For the text-containing cell, return its midpoint in (X, Y) coordinate format. 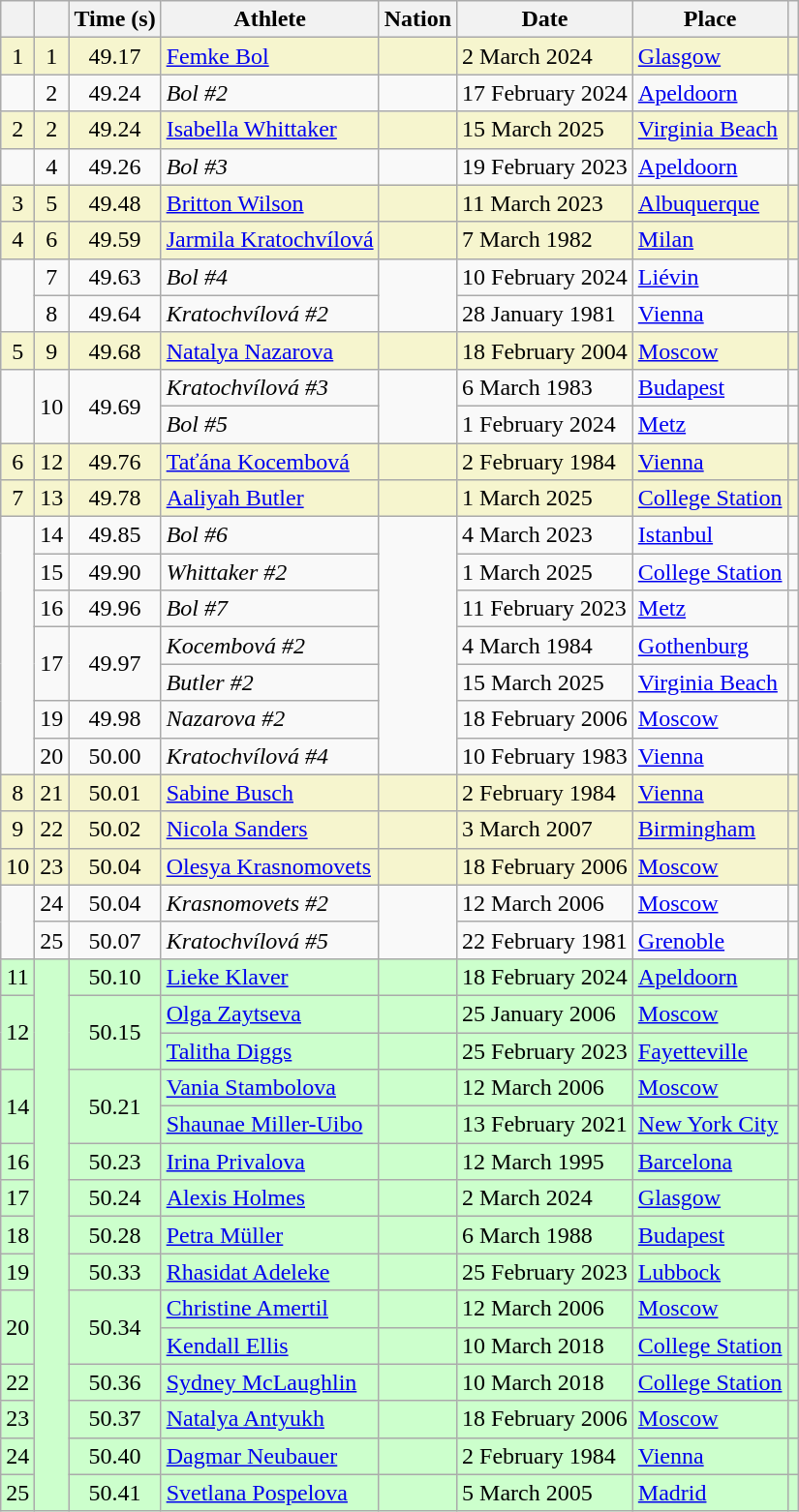
Natalya Nazarova (269, 350)
5 March 2005 (545, 1493)
Shaunae Miller-Uibo (269, 1125)
49.26 (114, 166)
Lubbock (710, 1272)
11 (17, 977)
50.10 (114, 977)
3 (17, 203)
Petra Müller (269, 1235)
Olesya Krasnomovets (269, 866)
Sabine Busch (269, 793)
Talitha Diggs (269, 1050)
Birmingham (710, 830)
Kratochvílová #4 (269, 756)
50.40 (114, 1456)
50.24 (114, 1198)
Femke Bol (269, 56)
Svetlana Pospelova (269, 1493)
Taťána Kocembová (269, 462)
Albuquerque (710, 203)
7 March 1982 (545, 240)
Kratochvílová #3 (269, 387)
Grenoble (710, 940)
4 March 2023 (545, 535)
Butler #2 (269, 682)
50.34 (114, 1327)
Barcelona (710, 1162)
21 (52, 793)
Bol #6 (269, 535)
Bol #7 (269, 609)
49.48 (114, 203)
Vania Stambolova (269, 1088)
50.07 (114, 940)
1 February 2024 (545, 424)
18 February 2024 (545, 977)
Jarmila Kratochvílová (269, 240)
Sydney McLaughlin (269, 1382)
10 February 1983 (545, 756)
50.15 (114, 1032)
Time (s) (114, 19)
Kocembová #2 (269, 646)
Bol #2 (269, 93)
13 (52, 499)
11 February 2023 (545, 609)
Fayetteville (710, 1050)
Whittaker #2 (269, 572)
49.85 (114, 535)
Nazarova #2 (269, 719)
11 March 2023 (545, 203)
6 March 1983 (545, 387)
15 (52, 572)
Bol #3 (269, 166)
Olga Zaytseva (269, 1013)
49.96 (114, 609)
49.63 (114, 277)
Nation (417, 19)
Madrid (710, 1493)
Alexis Holmes (269, 1198)
49.78 (114, 499)
Athlete (269, 19)
50.37 (114, 1419)
49.17 (114, 56)
50.23 (114, 1162)
Kendall Ellis (269, 1346)
Isabella Whittaker (269, 130)
Date (545, 19)
Irina Privalova (269, 1162)
Nicola Sanders (269, 830)
25 January 2006 (545, 1013)
13 February 2021 (545, 1125)
17 February 2024 (545, 93)
Christine Amertil (269, 1309)
50.02 (114, 830)
6 March 1988 (545, 1235)
Lieke Klaver (269, 977)
4 March 1984 (545, 646)
50.01 (114, 793)
19 February 2023 (545, 166)
49.69 (114, 406)
50.28 (114, 1235)
28 January 1981 (545, 314)
49.59 (114, 240)
Istanbul (710, 535)
Britton Wilson (269, 203)
50.41 (114, 1493)
50.36 (114, 1382)
18 (17, 1235)
3 March 2007 (545, 830)
Kratochvílová #2 (269, 314)
49.64 (114, 314)
49.76 (114, 462)
Natalya Antyukh (269, 1419)
18 February 2004 (545, 350)
Gothenburg (710, 646)
Aaliyah Butler (269, 499)
Bol #5 (269, 424)
50.21 (114, 1106)
Kratochvílová #5 (269, 940)
12 March 1995 (545, 1162)
49.68 (114, 350)
49.90 (114, 572)
49.98 (114, 719)
New York City (710, 1125)
Place (710, 19)
Rhasidat Adeleke (269, 1272)
Krasnomovets #2 (269, 903)
Liévin (710, 277)
10 February 2024 (545, 277)
22 February 1981 (545, 940)
50.33 (114, 1272)
49.97 (114, 664)
Bol #4 (269, 277)
Milan (710, 240)
Dagmar Neubauer (269, 1456)
50.00 (114, 756)
